Determine the (x, y) coordinate at the center of the cell enclosing the given text.  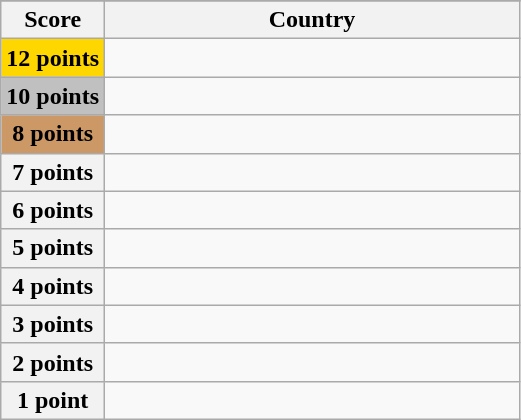
1 point (53, 400)
6 points (53, 210)
4 points (53, 286)
5 points (53, 248)
7 points (53, 172)
12 points (53, 58)
3 points (53, 324)
2 points (53, 362)
8 points (53, 134)
Country (312, 20)
Score (53, 20)
10 points (53, 96)
